Search for the cell housing the specified text and yield its (x, y) center coordinate. 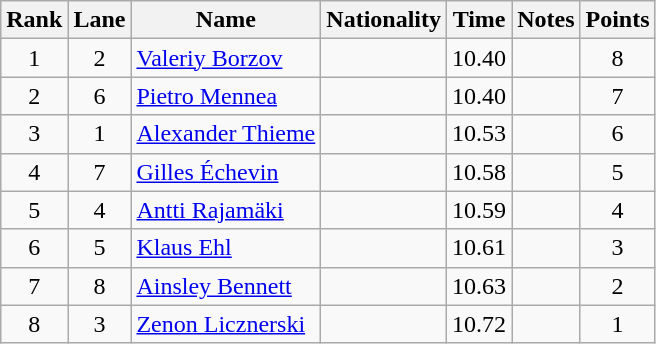
Gilles Échevin (226, 172)
10.58 (480, 172)
Nationality (384, 20)
Pietro Mennea (226, 96)
10.63 (480, 286)
Time (480, 20)
Antti Rajamäki (226, 210)
Lane (100, 20)
Rank (34, 20)
Zenon Licznerski (226, 324)
10.72 (480, 324)
10.59 (480, 210)
10.53 (480, 134)
Ainsley Bennett (226, 286)
10.61 (480, 248)
Points (618, 20)
Alexander Thieme (226, 134)
Klaus Ehl (226, 248)
Name (226, 20)
Notes (546, 20)
Valeriy Borzov (226, 58)
